Search for the cell housing the specified text and yield its [x, y] center coordinate. 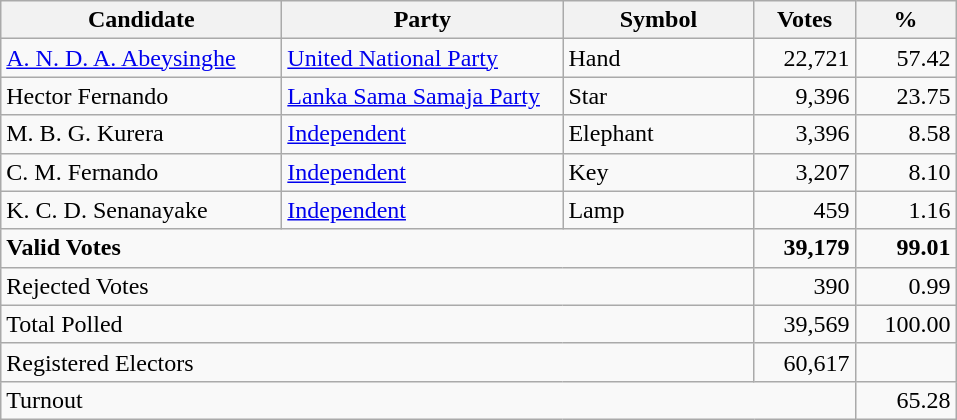
1.16 [906, 210]
Symbol [658, 20]
3,396 [804, 134]
100.00 [906, 324]
99.01 [906, 248]
K. C. D. Senanayake [142, 210]
9,396 [804, 96]
Key [658, 172]
Party [422, 20]
% [906, 20]
0.99 [906, 286]
Total Polled [378, 324]
Votes [804, 20]
Hand [658, 58]
23.75 [906, 96]
390 [804, 286]
8.10 [906, 172]
M. B. G. Kurera [142, 134]
65.28 [906, 400]
Rejected Votes [378, 286]
3,207 [804, 172]
Lanka Sama Samaja Party [422, 96]
A. N. D. A. Abeysinghe [142, 58]
8.58 [906, 134]
22,721 [804, 58]
39,179 [804, 248]
Star [658, 96]
Elephant [658, 134]
Valid Votes [378, 248]
39,569 [804, 324]
C. M. Fernando [142, 172]
Lamp [658, 210]
Turnout [428, 400]
United National Party [422, 58]
Hector Fernando [142, 96]
459 [804, 210]
Candidate [142, 20]
57.42 [906, 58]
Registered Electors [378, 362]
60,617 [804, 362]
